Detect which cell encompasses the target text, then output its (X, Y) center coordinate. 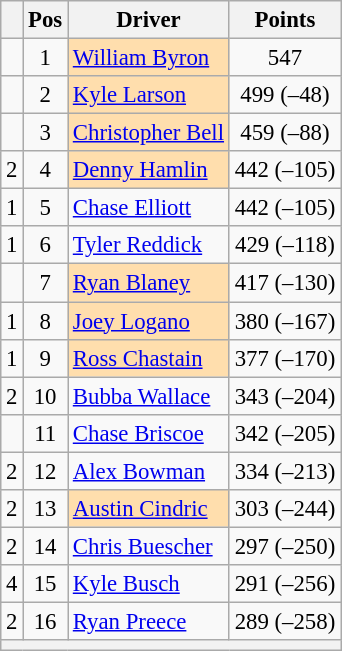
Kyle Larson (149, 95)
Pos (46, 20)
16 (46, 621)
303 (–244) (284, 509)
12 (46, 471)
5 (46, 208)
3 (46, 133)
10 (46, 396)
Ryan Preece (149, 621)
291 (–256) (284, 584)
6 (46, 245)
Chris Buescher (149, 546)
343 (–204) (284, 396)
499 (–48) (284, 95)
334 (–213) (284, 471)
7 (46, 283)
Bubba Wallace (149, 396)
Kyle Busch (149, 584)
Ryan Blaney (149, 283)
289 (–258) (284, 621)
Ross Chastain (149, 358)
417 (–130) (284, 283)
15 (46, 584)
Austin Cindric (149, 509)
11 (46, 433)
297 (–250) (284, 546)
9 (46, 358)
429 (–118) (284, 245)
Joey Logano (149, 321)
380 (–167) (284, 321)
13 (46, 509)
Points (284, 20)
William Byron (149, 58)
Christopher Bell (149, 133)
Tyler Reddick (149, 245)
459 (–88) (284, 133)
Chase Elliott (149, 208)
342 (–205) (284, 433)
Alex Bowman (149, 471)
14 (46, 546)
547 (284, 58)
Driver (149, 20)
Chase Briscoe (149, 433)
Denny Hamlin (149, 170)
377 (–170) (284, 358)
8 (46, 321)
